Output the (X, Y) coordinate of the center of the cell containing the given text.  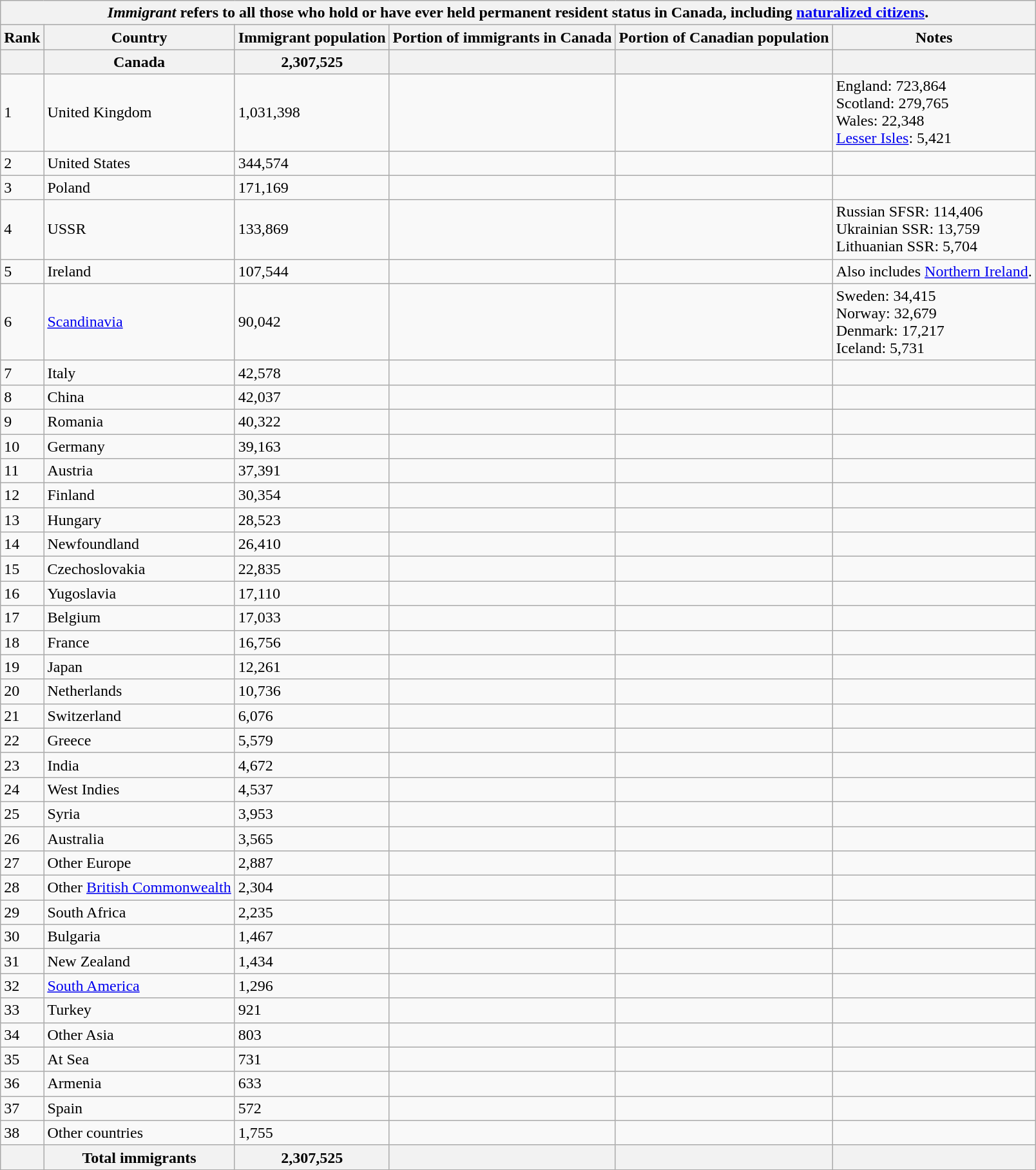
West Indies (139, 789)
Japan (139, 667)
35 (22, 1059)
40,322 (312, 421)
18 (22, 642)
8 (22, 397)
22,835 (312, 569)
10 (22, 446)
At Sea (139, 1059)
344,574 (312, 163)
France (139, 642)
Czechoslovakia (139, 569)
6 (22, 322)
Australia (139, 838)
Total immigrants (139, 1157)
Greece (139, 740)
22 (22, 740)
572 (312, 1108)
3 (22, 187)
42,578 (312, 372)
Switzerland (139, 716)
803 (312, 1035)
United Kingdom (139, 112)
33 (22, 1010)
Italy (139, 372)
Ireland (139, 271)
Other countries (139, 1133)
12 (22, 495)
Hungary (139, 520)
Other Europe (139, 863)
Austria (139, 471)
19 (22, 667)
Belgium (139, 618)
921 (312, 1010)
England: 723,864Scotland: 279,765Wales: 22,348Lesser Isles: 5,421 (934, 112)
3,953 (312, 814)
Romania (139, 421)
17,033 (312, 618)
United States (139, 163)
Immigrant population (312, 37)
Other Asia (139, 1035)
29 (22, 912)
1,031,398 (312, 112)
1,467 (312, 937)
32 (22, 986)
27 (22, 863)
31 (22, 961)
37 (22, 1108)
Sweden: 34,415Norway: 32,679Denmark: 17,217Iceland: 5,731 (934, 322)
Finland (139, 495)
21 (22, 716)
30,354 (312, 495)
4 (22, 229)
90,042 (312, 322)
4,537 (312, 789)
1,755 (312, 1133)
171,169 (312, 187)
Notes (934, 37)
3,565 (312, 838)
Germany (139, 446)
133,869 (312, 229)
5 (22, 271)
23 (22, 765)
Rank (22, 37)
5,579 (312, 740)
Portion of Canadian population (724, 37)
2,235 (312, 912)
30 (22, 937)
13 (22, 520)
Scandinavia (139, 322)
26 (22, 838)
Turkey (139, 1010)
USSR (139, 229)
24 (22, 789)
2 (22, 163)
Armenia (139, 1084)
38 (22, 1133)
Also includes Northern Ireland. (934, 271)
Portion of immigrants in Canada (503, 37)
11 (22, 471)
1 (22, 112)
Country (139, 37)
South America (139, 986)
2,887 (312, 863)
Immigrant refers to all those who hold or have ever held permanent resident status in Canada, including naturalized citizens. (518, 13)
15 (22, 569)
India (139, 765)
China (139, 397)
6,076 (312, 716)
1,434 (312, 961)
1,296 (312, 986)
42,037 (312, 397)
7 (22, 372)
Yugoslavia (139, 593)
9 (22, 421)
South Africa (139, 912)
Spain (139, 1108)
New Zealand (139, 961)
Russian SFSR: 114,406Ukrainian SSR: 13,759Lithuanian SSR: 5,704 (934, 229)
16,756 (312, 642)
37,391 (312, 471)
107,544 (312, 271)
Bulgaria (139, 937)
36 (22, 1084)
28 (22, 888)
39,163 (312, 446)
17 (22, 618)
28,523 (312, 520)
731 (312, 1059)
633 (312, 1084)
12,261 (312, 667)
4,672 (312, 765)
20 (22, 691)
2,304 (312, 888)
Other British Commonwealth (139, 888)
25 (22, 814)
Netherlands (139, 691)
34 (22, 1035)
Poland (139, 187)
Canada (139, 62)
17,110 (312, 593)
26,410 (312, 544)
Newfoundland (139, 544)
10,736 (312, 691)
14 (22, 544)
Syria (139, 814)
16 (22, 593)
